Provide the (X, Y) coordinate of the cell's center where the given text is located.  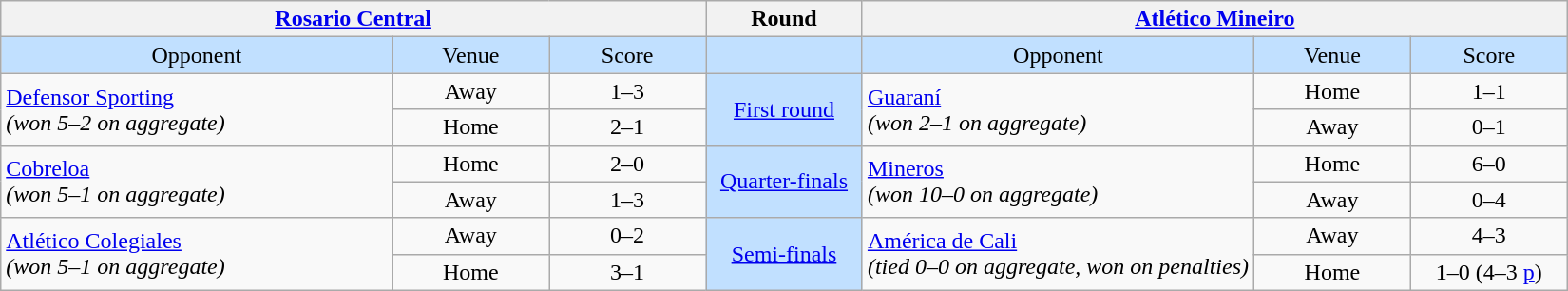
6–0 (1488, 164)
2–0 (627, 164)
0–2 (627, 236)
Atlético Mineiro (1214, 19)
Mineros(won 10–0 on aggregate) (1058, 182)
Atlético Colegiales(won 5–1 on aggregate) (197, 254)
Round (785, 19)
0–4 (1488, 200)
2–1 (627, 127)
First round (785, 109)
Rosario Central (354, 19)
1–1 (1488, 91)
0–1 (1488, 127)
América de Cali(tied 0–0 on aggregate, won on penalties) (1058, 254)
3–1 (627, 272)
1–0 (4–3 p) (1488, 272)
Defensor Sporting(won 5–2 on aggregate) (197, 109)
Cobreloa(won 5–1 on aggregate) (197, 182)
4–3 (1488, 236)
Quarter-finals (785, 182)
Guaraní(won 2–1 on aggregate) (1058, 109)
Semi-finals (785, 254)
